Identify which cell holds the provided text, then report its [X, Y] central coordinate. 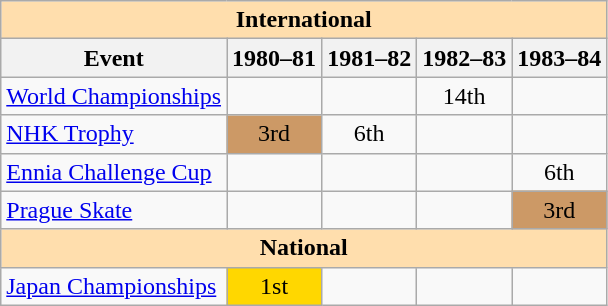
National [304, 248]
Prague Skate [114, 210]
1981–82 [370, 58]
Event [114, 58]
1982–83 [464, 58]
World Championships [114, 96]
1983–84 [560, 58]
1980–81 [274, 58]
14th [464, 96]
1st [274, 286]
Ennia Challenge Cup [114, 172]
NHK Trophy [114, 134]
International [304, 20]
Japan Championships [114, 286]
